Extract the [x, y] coordinate from the center of the cell holding the provided text.  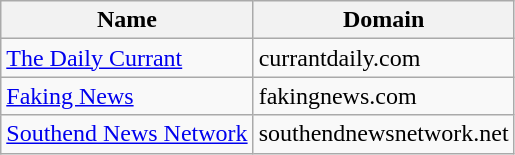
The Daily Currant [127, 58]
Domain [384, 20]
Name [127, 20]
southendnewsnetwork.net [384, 134]
Southend News Network [127, 134]
currantdaily.com [384, 58]
fakingnews.com [384, 96]
Faking News [127, 96]
